Locate the cell with the specified text and output its [X, Y] center coordinate. 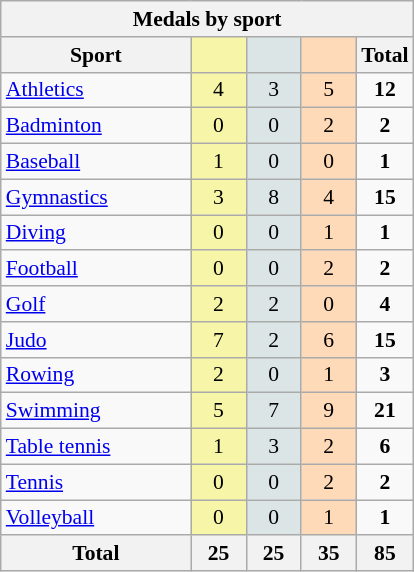
Football [96, 269]
Tennis [96, 482]
21 [384, 411]
Rowing [96, 375]
Athletics [96, 90]
Swimming [96, 411]
35 [328, 554]
Badminton [96, 126]
9 [328, 411]
Baseball [96, 162]
85 [384, 554]
Gymnastics [96, 197]
Diving [96, 233]
Sport [96, 55]
Medals by sport [208, 19]
12 [384, 90]
Table tennis [96, 447]
Volleyball [96, 518]
Judo [96, 340]
8 [274, 197]
Golf [96, 304]
